Find where the given text appears and provide that cell's center as (X, Y) coordinate. 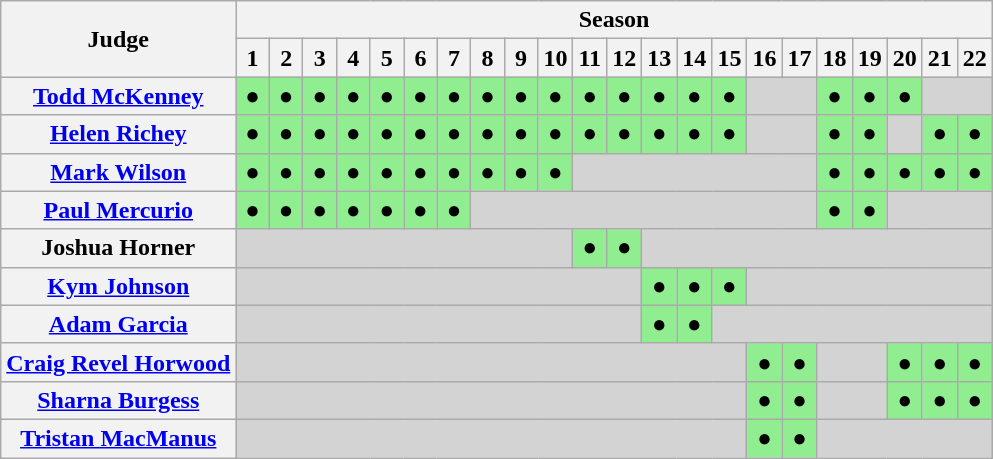
10 (556, 58)
Sharna Burgess (118, 400)
8 (488, 58)
19 (870, 58)
Helen Richey (118, 134)
3 (320, 58)
Paul Mercurio (118, 210)
15 (730, 58)
4 (353, 58)
16 (764, 58)
Adam Garcia (118, 324)
22 (974, 58)
17 (800, 58)
2 (286, 58)
6 (421, 58)
11 (590, 58)
21 (940, 58)
Season (614, 20)
20 (904, 58)
5 (387, 58)
Kym Johnson (118, 286)
Judge (118, 39)
12 (624, 58)
7 (454, 58)
Todd McKenney (118, 96)
9 (521, 58)
Tristan MacManus (118, 438)
1 (253, 58)
Joshua Horner (118, 248)
Craig Revel Horwood (118, 362)
18 (834, 58)
Mark Wilson (118, 172)
13 (660, 58)
14 (694, 58)
